Pinpoint the cell where the given text exists, returning its [X, Y] midpoint coordinate. 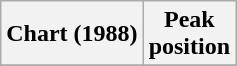
Peakposition [189, 34]
Chart (1988) [72, 34]
